Output the (X, Y) coordinate of the center of the cell containing the given text.  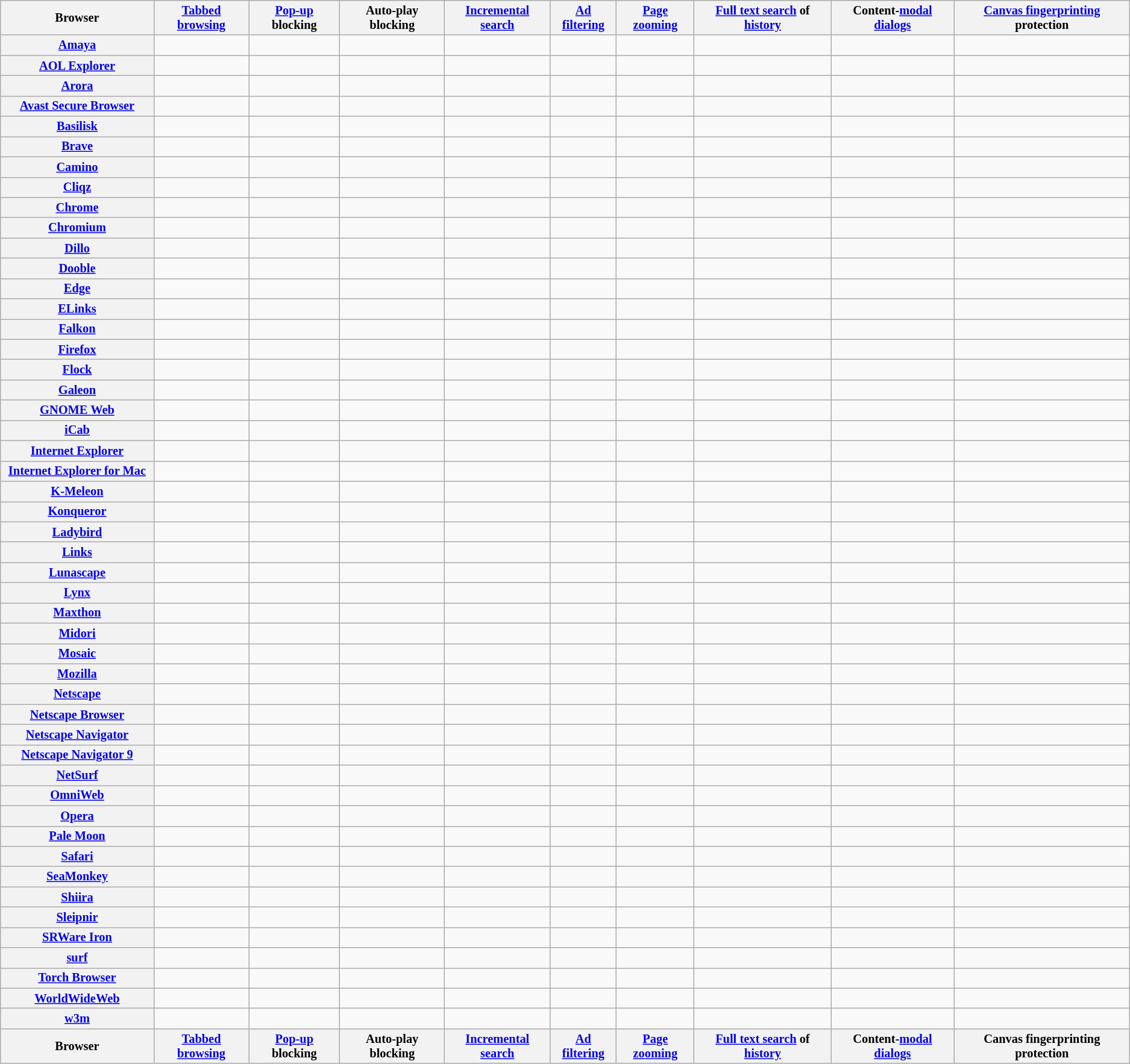
Netscape Navigator 9 (77, 755)
NetSurf (77, 775)
Netscape Navigator (77, 734)
Mosaic (77, 654)
Lynx (77, 593)
WorldWideWeb (77, 998)
Dooble (77, 268)
SeaMonkey (77, 877)
Cliqz (77, 187)
K-Meleon (77, 491)
Brave (77, 146)
Arora (77, 86)
Falkon (77, 329)
Flock (77, 369)
Galeon (77, 390)
Firefox (77, 349)
Lunascape (77, 572)
Midori (77, 633)
GNOME Web (77, 410)
Camino (77, 167)
Mozilla (77, 674)
Edge (77, 289)
Netscape (77, 694)
Dillo (77, 248)
Sleipnir (77, 917)
OmniWeb (77, 795)
Links (77, 552)
Ladybird (77, 532)
ELinks (77, 309)
iCab (77, 430)
Maxthon (77, 613)
Safari (77, 856)
Netscape Browser (77, 715)
AOL Explorer (77, 66)
Konqueror (77, 512)
Chromium (77, 228)
Internet Explorer (77, 451)
w3m (77, 1019)
Torch Browser (77, 978)
Basilisk (77, 127)
Internet Explorer for Mac (77, 471)
Opera (77, 816)
SRWare Iron (77, 937)
Chrome (77, 207)
Avast Secure Browser (77, 106)
Pale Moon (77, 836)
surf (77, 958)
Shiira (77, 897)
Amaya (77, 45)
